Determine the [x, y] coordinate at the center of the cell enclosing the given text.  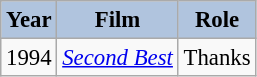
Role [217, 20]
Year [29, 20]
Second Best [118, 58]
Thanks [217, 58]
1994 [29, 58]
Film [118, 20]
